Provide the [X, Y] coordinate of the cell's center where the given text is located.  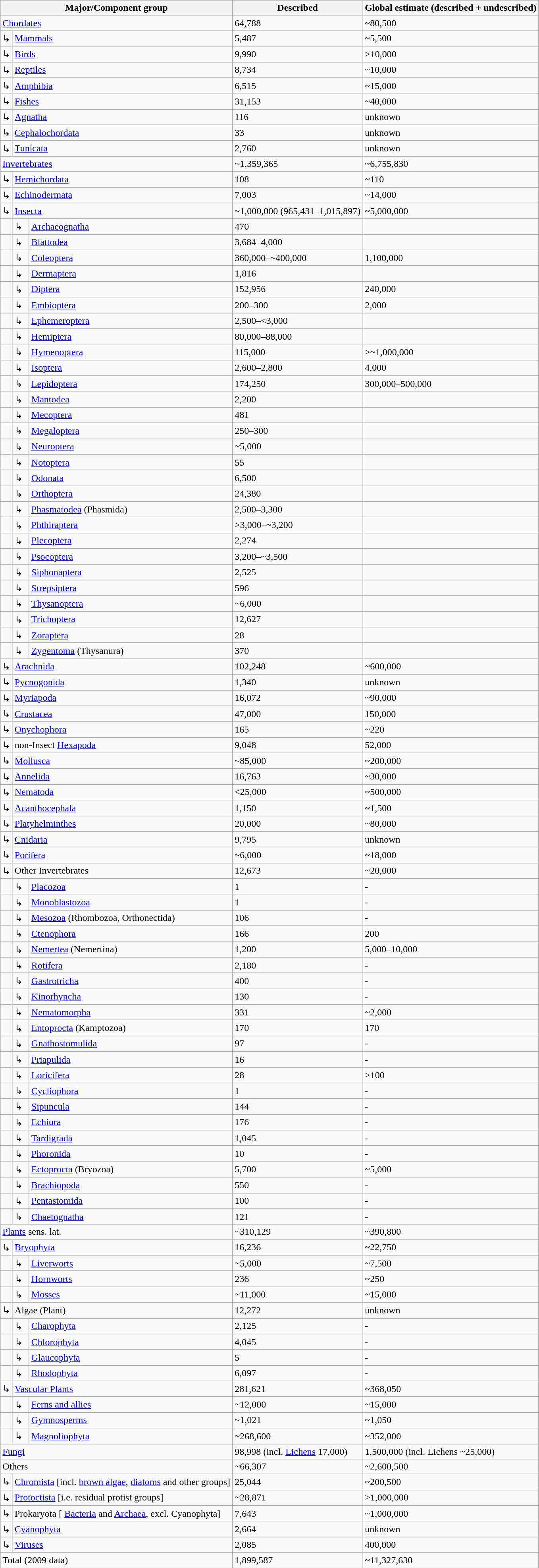
12,272 [298, 1310]
Strepsiptera [131, 588]
550 [298, 1185]
Others [117, 1467]
~18,000 [451, 855]
>100 [451, 1075]
Phoronida [131, 1154]
115,000 [298, 352]
~10,000 [451, 70]
Phasmatodea (Phasmida) [131, 509]
200 [451, 934]
Myriapoda [122, 698]
Chaetognatha [131, 1217]
1,150 [298, 808]
Plants sens. lat. [117, 1232]
~310,129 [298, 1232]
Echiura [131, 1122]
Insecta [122, 211]
Nematomorpha [131, 1012]
Birds [122, 54]
Bryophyta [122, 1247]
4,045 [298, 1342]
Dermaptera [131, 274]
16,072 [298, 698]
Priapulida [131, 1060]
9,795 [298, 839]
Arachnida [122, 667]
Major/Component group [117, 8]
~110 [451, 179]
7,643 [298, 1514]
596 [298, 588]
25,044 [298, 1482]
Sipuncula [131, 1107]
Neuroptera [131, 447]
<25,000 [298, 792]
150,000 [451, 714]
Vascular Plants [122, 1389]
Gymnosperms [131, 1420]
Mecoptera [131, 415]
20,000 [298, 824]
80,000–88,000 [298, 336]
Embioptera [131, 305]
Hornworts [131, 1279]
152,956 [298, 289]
370 [298, 651]
3,684–4,000 [298, 242]
Viruses [122, 1545]
2,180 [298, 965]
Lepidoptera [131, 384]
Phthiraptera [131, 525]
Brachiopoda [131, 1185]
>1,000,000 [451, 1498]
~1,359,365 [298, 164]
Entoprocta (Kamptozoa) [131, 1028]
5,700 [298, 1170]
Rhodophyta [131, 1373]
2,664 [298, 1529]
~1,000,000 [451, 1514]
Placozoa [131, 887]
~600,000 [451, 667]
2,274 [298, 541]
Chordates [117, 23]
Mollusca [122, 761]
Plecoptera [131, 541]
100 [298, 1201]
5 [298, 1357]
Hemichordata [122, 179]
Archaeognatha [131, 226]
~250 [451, 1279]
>3,000–~3,200 [298, 525]
Zygentoma (Thysanura) [131, 651]
~22,750 [451, 1247]
Global estimate (described + undescribed) [451, 8]
6,500 [298, 478]
Cycliophora [131, 1091]
Monoblastozoa [131, 902]
Fishes [122, 101]
2,085 [298, 1545]
Hymenoptera [131, 352]
Acanthocephala [122, 808]
Ephemeroptera [131, 321]
Platyhelminthes [122, 824]
250–300 [298, 431]
102,248 [298, 667]
Glaucophyta [131, 1357]
470 [298, 226]
9,048 [298, 745]
Prokaryota [ Bacteria and Archaea, excl. Cyanophyta] [122, 1514]
~390,800 [451, 1232]
Loricifera [131, 1075]
~5,500 [451, 39]
24,380 [298, 494]
~500,000 [451, 792]
~80,000 [451, 824]
Thysanoptera [131, 604]
6,515 [298, 86]
1,200 [298, 949]
~200,500 [451, 1482]
Invertebrates [117, 164]
Agnatha [122, 117]
~1,500 [451, 808]
97 [298, 1044]
Mammals [122, 39]
174,250 [298, 384]
10 [298, 1154]
Hemiptera [131, 336]
166 [298, 934]
Chlorophyta [131, 1342]
12,673 [298, 871]
Amphibia [122, 86]
non-Insect Hexapoda [122, 745]
Magnoliophyta [131, 1436]
98,998 (incl. Lichens 17,000) [298, 1451]
Isoptera [131, 368]
~1,000,000 (965,431–1,015,897) [298, 211]
Mosses [131, 1295]
52,000 [451, 745]
Megaloptera [131, 431]
~220 [451, 729]
16 [298, 1060]
2,000 [451, 305]
Coleoptera [131, 258]
2,760 [298, 149]
236 [298, 1279]
~90,000 [451, 698]
2,500–<3,000 [298, 321]
~268,600 [298, 1436]
~40,000 [451, 101]
Pentastomida [131, 1201]
1,045 [298, 1138]
~11,327,630 [451, 1560]
Rotifera [131, 965]
Algae (Plant) [122, 1310]
360,000–~400,000 [298, 258]
Nemertea (Nemertina) [131, 949]
400,000 [451, 1545]
Ctenophora [131, 934]
281,621 [298, 1389]
Protoctista [i.e. residual protist groups] [122, 1498]
~352,000 [451, 1436]
116 [298, 117]
Notoptera [131, 462]
Chromista [incl. brown algae, diatoms and other groups] [122, 1482]
Liverworts [131, 1263]
4,000 [451, 368]
Ferns and allies [131, 1405]
Psocoptera [131, 557]
Gnathostomulida [131, 1044]
481 [298, 415]
176 [298, 1122]
Blattodea [131, 242]
Total (2009 data) [117, 1560]
2,525 [298, 572]
~30,000 [451, 777]
1,100,000 [451, 258]
Tardigrada [131, 1138]
~20,000 [451, 871]
>10,000 [451, 54]
Charophyta [131, 1326]
16,763 [298, 777]
~7,500 [451, 1263]
Diptera [131, 289]
1,340 [298, 682]
~80,500 [451, 23]
Echinodermata [122, 195]
12,627 [298, 619]
2,600–2,800 [298, 368]
~1,021 [298, 1420]
5,487 [298, 39]
Ectoprocta (Bryozoa) [131, 1170]
~85,000 [298, 761]
~11,000 [298, 1295]
3,200–~3,500 [298, 557]
Odonata [131, 478]
Tunicata [122, 149]
1,816 [298, 274]
55 [298, 462]
1,899,587 [298, 1560]
Mantodea [131, 399]
1,500,000 (incl. Lichens ~25,000) [451, 1451]
130 [298, 997]
Annelida [122, 777]
~66,307 [298, 1467]
33 [298, 133]
~12,000 [298, 1405]
Mesozoa (Rhombozoa, Orthonectida) [131, 918]
~2,600,500 [451, 1467]
108 [298, 179]
240,000 [451, 289]
>~1,000,000 [451, 352]
~5,000,000 [451, 211]
Nematoda [122, 792]
~6,755,830 [451, 164]
331 [298, 1012]
200–300 [298, 305]
Cyanophyta [122, 1529]
2,125 [298, 1326]
Orthoptera [131, 494]
Reptiles [122, 70]
2,500–3,300 [298, 509]
Other Invertebrates [122, 871]
165 [298, 729]
Described [298, 8]
Gastrotricha [131, 981]
Cephalochordata [122, 133]
Siphonaptera [131, 572]
16,236 [298, 1247]
Onychophora [122, 729]
300,000–500,000 [451, 384]
106 [298, 918]
Zoraptera [131, 635]
2,200 [298, 399]
47,000 [298, 714]
64,788 [298, 23]
Fungi [117, 1451]
121 [298, 1217]
7,003 [298, 195]
~1,050 [451, 1420]
144 [298, 1107]
~2,000 [451, 1012]
Cnidaria [122, 839]
Porifera [122, 855]
31,153 [298, 101]
9,990 [298, 54]
6,097 [298, 1373]
Pycnogonida [122, 682]
~14,000 [451, 195]
~28,871 [298, 1498]
5,000–10,000 [451, 949]
Crustacea [122, 714]
Trichoptera [131, 619]
8,734 [298, 70]
Kinorhyncha [131, 997]
~200,000 [451, 761]
400 [298, 981]
~368,050 [451, 1389]
